From the cell containing the given text, extract its center point as [x, y] coordinate. 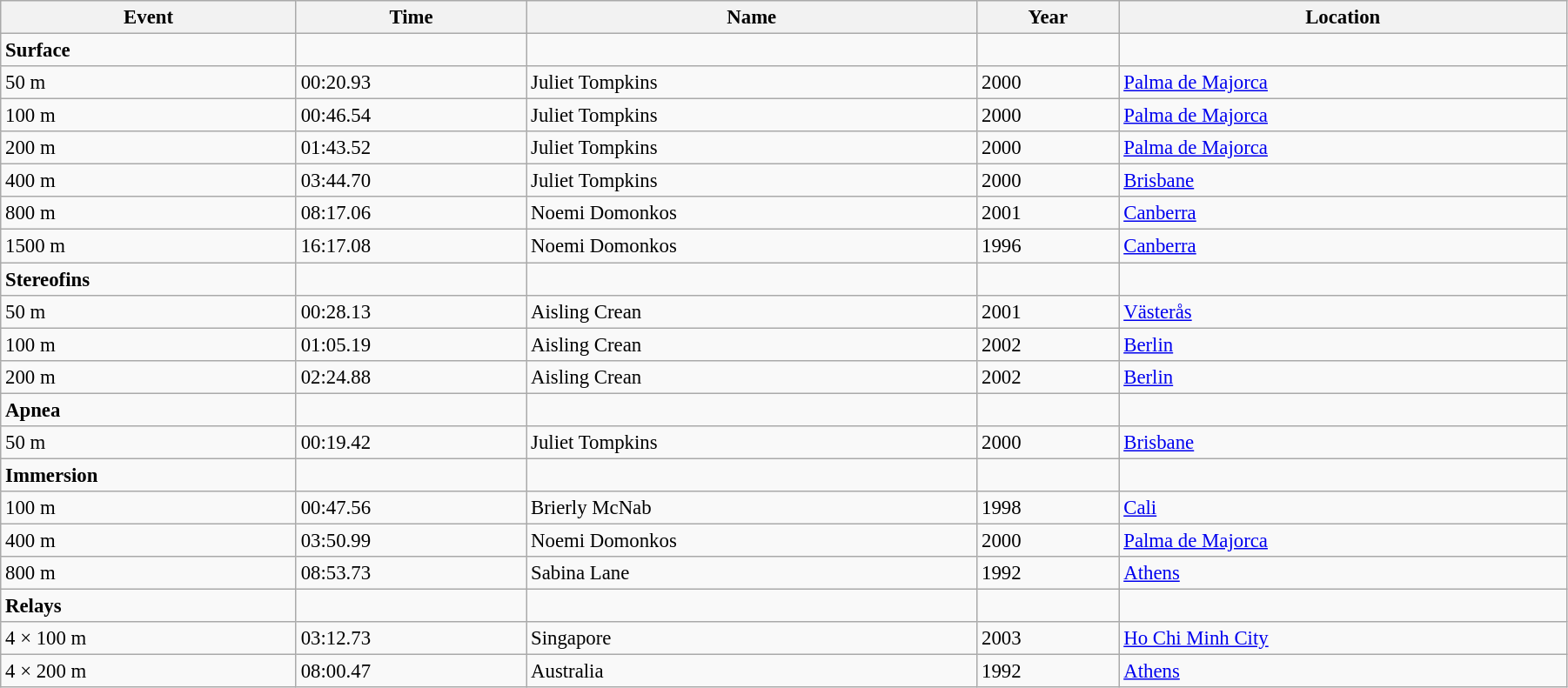
Brierly McNab [752, 508]
03:12.73 [411, 638]
08:00.47 [411, 671]
4 × 100 m [149, 638]
Australia [752, 671]
03:44.70 [411, 181]
Year [1048, 17]
00:20.93 [411, 83]
Surface [149, 50]
03:50.99 [411, 540]
Relays [149, 606]
4 × 200 m [149, 671]
00:47.56 [411, 508]
08:17.06 [411, 213]
01:05.19 [411, 344]
Västerås [1344, 311]
Immersion [149, 475]
Name [752, 17]
1996 [1048, 246]
01:43.52 [411, 148]
02:24.88 [411, 377]
Apnea [149, 410]
Event [149, 17]
00:28.13 [411, 311]
1998 [1048, 508]
16:17.08 [411, 246]
Stereofins [149, 279]
1500 m [149, 246]
08:53.73 [411, 573]
Ho Chi Minh City [1344, 638]
Singapore [752, 638]
Sabina Lane [752, 573]
00:19.42 [411, 443]
00:46.54 [411, 116]
Cali [1344, 508]
2003 [1048, 638]
Location [1344, 17]
Time [411, 17]
